Find where the given text appears and provide that cell's center as (X, Y) coordinate. 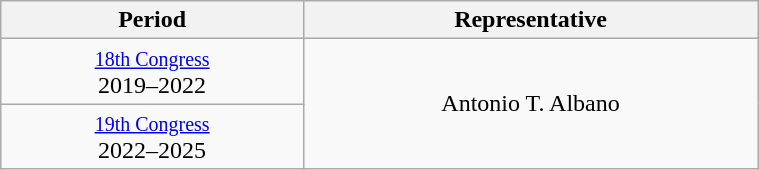
18th Congress2019–2022 (152, 72)
19th Congress2022–2025 (152, 136)
Period (152, 20)
Antonio T. Albano (530, 104)
Representative (530, 20)
